Capture the cell that displays the provided text and extract its (x, y) central coordinate. 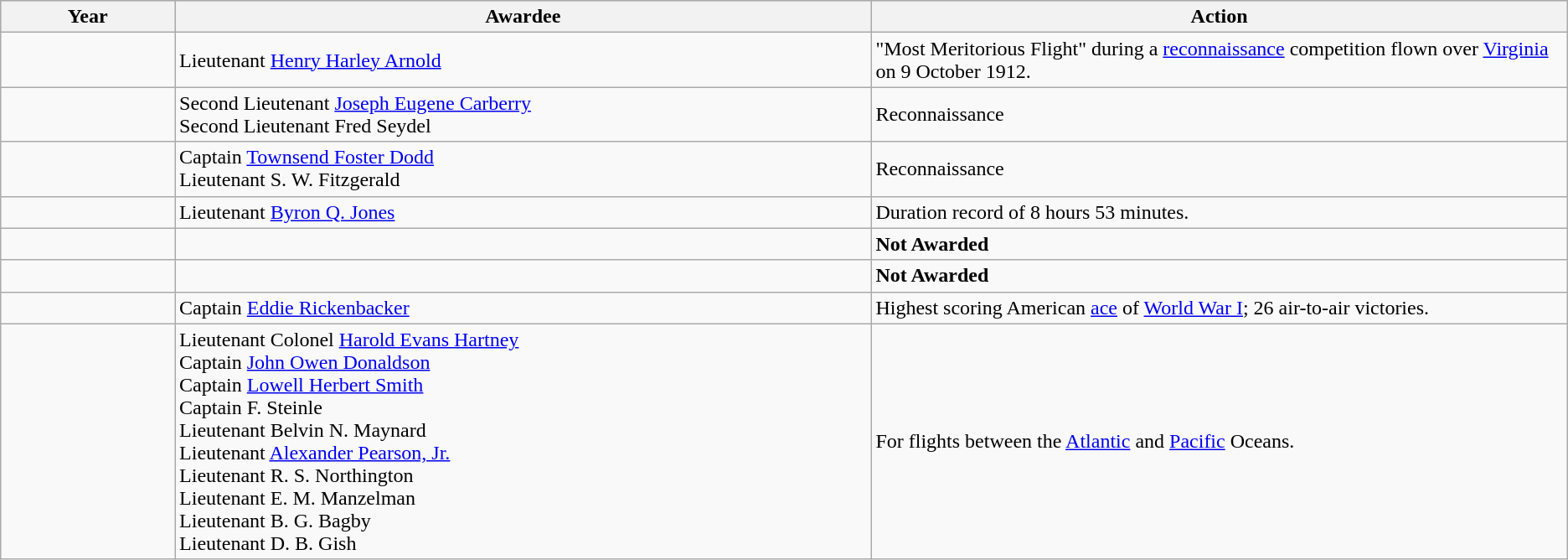
Captain Townsend Foster DoddLieutenant S. W. Fitzgerald (523, 169)
Highest scoring American ace of World War I; 26 air-to-air victories. (1220, 308)
Second Lieutenant Joseph Eugene CarberrySecond Lieutenant Fred Seydel (523, 114)
"Most Meritorious Flight" during a reconnaissance competition flown over Virginia on 9 October 1912. (1220, 60)
Lieutenant Byron Q. Jones (523, 212)
Action (1220, 17)
Awardee (523, 17)
For flights between the Atlantic and Pacific Oceans. (1220, 441)
Year (88, 17)
Lieutenant Henry Harley Arnold (523, 60)
Duration record of 8 hours 53 minutes. (1220, 212)
Captain Eddie Rickenbacker (523, 308)
